Detect which cell encompasses the target text, then output its (X, Y) center coordinate. 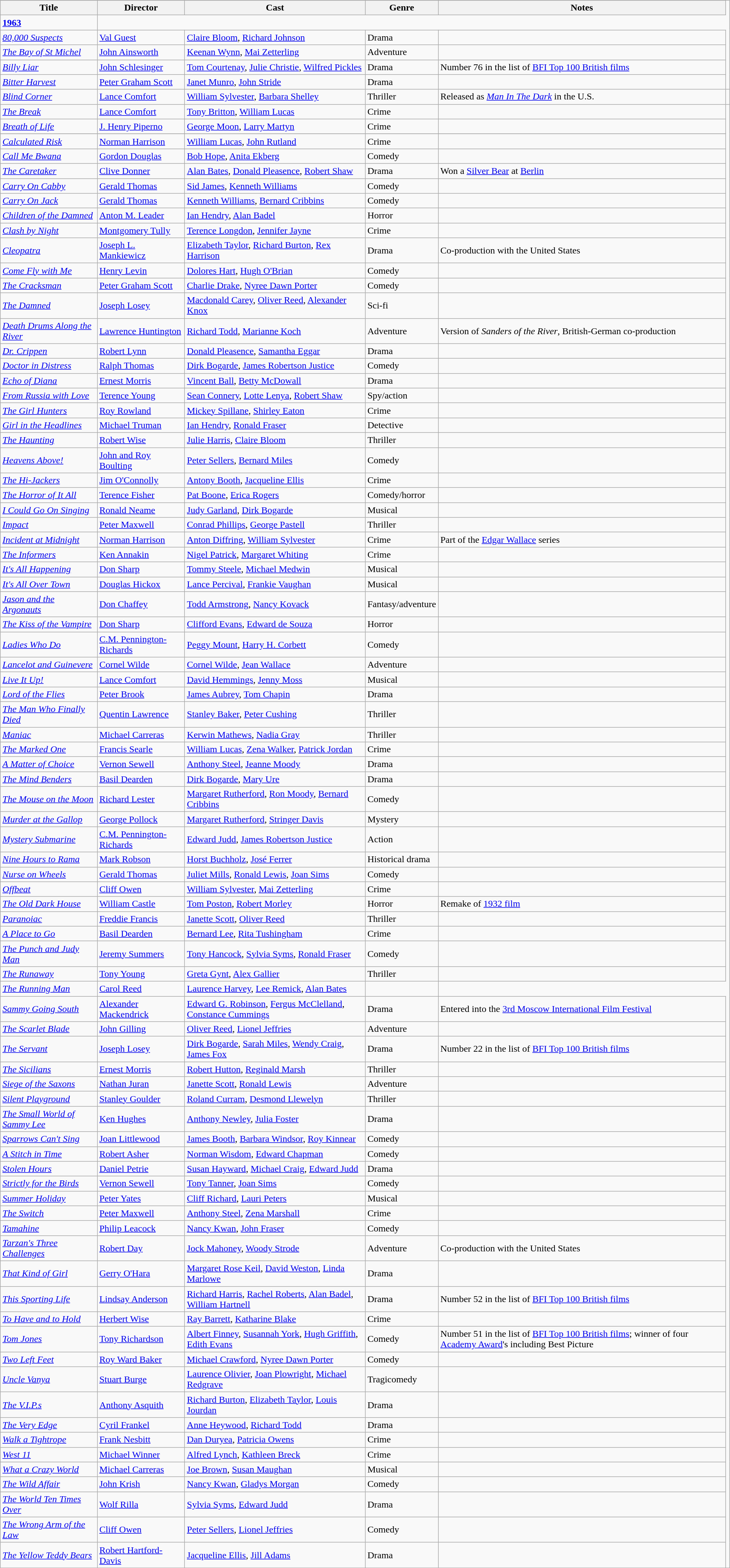
Cliff Richard, Lauri Peters (275, 1198)
The Small World of Sammy Lee (49, 1119)
Cleopatra (49, 250)
The Servant (49, 1049)
Roland Curram, Desmond Llewelyn (275, 1099)
Stanley Goulder (141, 1099)
William Castle (141, 904)
George Pollock (141, 819)
Stolen Hours (49, 1169)
This Sporting Life (49, 1299)
Anton Diffring, William Sylvester (275, 540)
That Kind of Girl (49, 1274)
Sammy Going South (49, 1008)
Director (141, 8)
Tom Jones (49, 1339)
J. Henry Piperno (141, 126)
Mickey Spillane, Shirley Eaton (275, 410)
Daniel Petrie (141, 1169)
Tony Tanner, Joan Sims (275, 1184)
Susan Hayward, Michael Craig, Edward Judd (275, 1169)
Terence Longdon, Jennifer Jayne (275, 230)
Val Guest (141, 37)
Gerry O'Hara (141, 1274)
Dirk Bogarde, James Robertson Justice (275, 366)
Won a Silver Bear at Berlin (582, 171)
Douglas Hickox (141, 584)
Blind Corner (49, 97)
Lawrence Huntington (141, 331)
Anthony Steel, Jeanne Moody (275, 764)
Lance Percival, Frankie Vaughan (275, 584)
Horst Buchholz, José Ferrer (275, 859)
Calculated Risk (49, 141)
Robert Asher (141, 1154)
Carry On Jack (49, 201)
Ken Hughes (141, 1119)
The Mouse on the Moon (49, 799)
Margaret Rose Keil, David Weston, Linda Marlowe (275, 1274)
The Horror of It All (49, 495)
West 11 (49, 1455)
From Russia with Love (49, 395)
The Break (49, 112)
George Moon, Larry Martyn (275, 126)
Joe Brown, Susan Maughan (275, 1469)
John Schlesinger (141, 67)
Ian Hendry, Ronald Fraser (275, 425)
The Marked One (49, 749)
Terence Young (141, 395)
The Caretaker (49, 171)
Bitter Harvest (49, 82)
Call Me Bwana (49, 156)
Doctor in Distress (49, 366)
Michael Truman (141, 425)
Ken Annakin (141, 555)
Carry On Cabby (49, 186)
Don Chaffey (141, 604)
Kenneth Williams, Bernard Cribbins (275, 201)
John Krish (141, 1484)
Alexander Mackendrick (141, 1008)
Lindsay Anderson (141, 1299)
Bob Hope, Anita Ekberg (275, 156)
Summer Holiday (49, 1198)
Number 51 in the list of BFI Top 100 British films; winner of four Academy Award's including Best Picture (582, 1339)
Tamahine (49, 1228)
Mark Robson (141, 859)
Donald Pleasence, Samantha Eggar (275, 351)
Jeremy Summers (141, 954)
Roy Rowland (141, 410)
Michael Winner (141, 1455)
Laurence Harvey, Lee Remick, Alan Bates (275, 989)
It's All Happening (49, 569)
Herbert Wise (141, 1319)
Echo of Diana (49, 381)
Tragicomedy (402, 1380)
Carol Reed (141, 989)
Cornel Wilde, Jean Wallace (275, 664)
Joseph L. Mankiewicz (141, 250)
Murder at the Gallop (49, 819)
The Runaway (49, 974)
Nurse on Wheels (49, 874)
Entered into the 3rd Moscow International Film Festival (582, 1008)
Henry Levin (141, 271)
Lord of the Flies (49, 694)
Sparrows Can't Sing (49, 1139)
Richard Burton, Elizabeth Taylor, Louis Jourdan (275, 1405)
Live It Up! (49, 679)
Clive Donner (141, 171)
William Sylvester, Mai Zetterling (275, 889)
Gordon Douglas (141, 156)
Edward G. Robinson, Fergus McClelland, Constance Cummings (275, 1008)
Joan Littlewood (141, 1139)
Walk a Tightrope (49, 1440)
Tom Poston, Robert Morley (275, 904)
Nancy Kwan, Gladys Morgan (275, 1484)
Robert Lynn (141, 351)
To Have and to Hold (49, 1319)
Peggy Mount, Harry H. Corbett (275, 644)
Billy Liar (49, 67)
The Very Edge (49, 1425)
Sid James, Kenneth Williams (275, 186)
Incident at Midnight (49, 540)
Comedy/horror (402, 495)
The Hi-Jackers (49, 480)
Mystery (402, 819)
The Haunting (49, 440)
Ray Barrett, Katharine Blake (275, 1319)
The Running Man (49, 989)
Tony Young (141, 974)
Tony Britton, William Lucas (275, 112)
Number 22 in the list of BFI Top 100 British films (582, 1049)
Part of the Edgar Wallace series (582, 540)
John and Roy Boulting (141, 460)
Jason and the Argonauts (49, 604)
Lancelot and Guinevere (49, 664)
Anthony Asquith (141, 1405)
David Hemmings, Jenny Moss (275, 679)
Detective (402, 425)
Notes (582, 8)
The Switch (49, 1213)
Death Drums Along the River (49, 331)
Clifford Evans, Edward de Souza (275, 624)
Richard Lester (141, 799)
Girl in the Headlines (49, 425)
Ian Hendry, Alan Badel (275, 216)
Siege of the Saxons (49, 1084)
Impact (49, 525)
Tom Courtenay, Julie Christie, Wilfred Pickles (275, 67)
80,000 Suspects (49, 37)
Version of Sanders of the River, British-German co-production (582, 331)
Number 76 in the list of BFI Top 100 British films (582, 67)
The Kiss of the Vampire (49, 624)
Breath of Life (49, 126)
Dirk Bogarde, Sarah Miles, Wendy Craig, James Fox (275, 1049)
Peter Yates (141, 1198)
Dirk Bogarde, Mary Ure (275, 779)
Todd Armstrong, Nancy Kovack (275, 604)
Philip Leacock (141, 1228)
Janette Scott, Ronald Lewis (275, 1084)
Judy Garland, Dirk Bogarde (275, 510)
Pat Boone, Erica Rogers (275, 495)
Oliver Reed, Lionel Jeffries (275, 1029)
Laurence Olivier, Joan Plowright, Michael Redgrave (275, 1380)
Paranoiac (49, 919)
Peter Sellers, Lionel Jeffries (275, 1529)
The Mind Benders (49, 779)
John Gilling (141, 1029)
Julie Harris, Claire Bloom (275, 440)
Heavens Above! (49, 460)
Title (49, 8)
The Scarlet Blade (49, 1029)
Edward Judd, James Robertson Justice (275, 839)
Janette Scott, Oliver Reed (275, 919)
Alfred Lynch, Kathleen Breck (275, 1455)
The Wrong Arm of the Law (49, 1529)
Anne Heywood, Richard Todd (275, 1425)
1963 (49, 23)
Sci-fi (402, 306)
Norman Wisdom, Edward Chapman (275, 1154)
Historical drama (402, 859)
Dan Duryea, Patricia Owens (275, 1440)
Freddie Francis (141, 919)
Macdonald Carey, Oliver Reed, Alexander Knox (275, 306)
William Lucas, John Rutland (275, 141)
It's All Over Town (49, 584)
What a Crazy World (49, 1469)
The Informers (49, 555)
Cornel Wilde (141, 664)
The Damned (49, 306)
Cyril Frankel (141, 1425)
Clash by Night (49, 230)
Mystery Submarine (49, 839)
Anton M. Leader (141, 216)
The World Ten Times Over (49, 1504)
Michael Crawford, Nyree Dawn Porter (275, 1359)
Richard Todd, Marianne Koch (275, 331)
Silent Playground (49, 1099)
Robert Wise (141, 440)
Keenan Wynn, Mai Zetterling (275, 52)
Robert Hutton, Reginald Marsh (275, 1069)
Quentin Lawrence (141, 714)
Come Fly with Me (49, 271)
A Matter of Choice (49, 764)
Robert Day (141, 1248)
The Girl Hunters (49, 410)
Children of the Damned (49, 216)
Ronald Neame (141, 510)
The Man Who Finally Died (49, 714)
William Sylvester, Barbara Shelley (275, 97)
William Lucas, Zena Walker, Patrick Jordan (275, 749)
Robert Hartford-Davis (141, 1555)
James Booth, Barbara Windsor, Roy Kinnear (275, 1139)
Kerwin Mathews, Nadia Gray (275, 734)
Tommy Steele, Michael Medwin (275, 569)
Remake of 1932 film (582, 904)
Bernard Lee, Rita Tushingham (275, 934)
Tarzan's Three Challenges (49, 1248)
The Punch and Judy Man (49, 954)
Dr. Crippen (49, 351)
Francis Searle (141, 749)
Roy Ward Baker (141, 1359)
Juliet Mills, Ronald Lewis, Joan Sims (275, 874)
Offbeat (49, 889)
John Ainsworth (141, 52)
Strictly for the Birds (49, 1184)
Sean Connery, Lotte Lenya, Robert Shaw (275, 395)
Claire Bloom, Richard Johnson (275, 37)
Charlie Drake, Nyree Dawn Porter (275, 285)
Jock Mahoney, Woody Strode (275, 1248)
The Yellow Teddy Bears (49, 1555)
Genre (402, 8)
Conrad Phillips, George Pastell (275, 525)
Ralph Thomas (141, 366)
Stuart Burge (141, 1380)
A Stitch in Time (49, 1154)
Peter Sellers, Bernard Miles (275, 460)
Montgomery Tully (141, 230)
The Sicilians (49, 1069)
Cast (275, 8)
Janet Munro, John Stride (275, 82)
Nathan Juran (141, 1084)
Terence Fisher (141, 495)
Richard Harris, Rachel Roberts, Alan Badel, William Hartnell (275, 1299)
A Place to Go (49, 934)
I Could Go On Singing (49, 510)
Vincent Ball, Betty McDowall (275, 381)
The Wild Affair (49, 1484)
Margaret Rutherford, Stringer Davis (275, 819)
Nigel Patrick, Margaret Whiting (275, 555)
The Bay of St Michel (49, 52)
Sylvia Syms, Edward Judd (275, 1504)
Jim O'Connolly (141, 480)
Spy/action (402, 395)
Jacqueline Ellis, Jill Adams (275, 1555)
Released as Man In The Dark in the U.S. (582, 97)
James Aubrey, Tom Chapin (275, 694)
Two Left Feet (49, 1359)
The V.I.P.s (49, 1405)
Greta Gynt, Alex Gallier (275, 974)
Nancy Kwan, John Fraser (275, 1228)
Nine Hours to Rama (49, 859)
The Cracksman (49, 285)
Stanley Baker, Peter Cushing (275, 714)
Ladies Who Do (49, 644)
Antony Booth, Jacqueline Ellis (275, 480)
Dolores Hart, Hugh O'Brian (275, 271)
Anthony Newley, Julia Foster (275, 1119)
Wolf Rilla (141, 1504)
Elizabeth Taylor, Richard Burton, Rex Harrison (275, 250)
Tony Hancock, Sylvia Syms, Ronald Fraser (275, 954)
Frank Nesbitt (141, 1440)
Maniac (49, 734)
Tony Richardson (141, 1339)
Peter Brook (141, 694)
Fantasy/adventure (402, 604)
Alan Bates, Donald Pleasence, Robert Shaw (275, 171)
Anthony Steel, Zena Marshall (275, 1213)
The Old Dark House (49, 904)
Margaret Rutherford, Ron Moody, Bernard Cribbins (275, 799)
Uncle Vanya (49, 1380)
Albert Finney, Susannah York, Hugh Griffith, Edith Evans (275, 1339)
Number 52 in the list of BFI Top 100 British films (582, 1299)
Action (402, 839)
